Determine the (X, Y) coordinate at the center of the cell enclosing the given text.  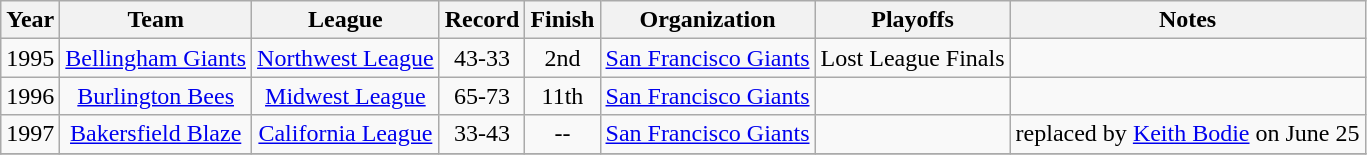
Finish (562, 20)
Playoffs (912, 20)
Bakersfield Blaze (156, 134)
Midwest League (346, 96)
11th (562, 96)
Bellingham Giants (156, 58)
Burlington Bees (156, 96)
Organization (708, 20)
Team (156, 20)
33-43 (482, 134)
65-73 (482, 96)
1995 (30, 58)
Year (30, 20)
Record (482, 20)
California League (346, 134)
2nd (562, 58)
Lost League Finals (912, 58)
43-33 (482, 58)
replaced by Keith Bodie on June 25 (1188, 134)
Northwest League (346, 58)
1996 (30, 96)
Notes (1188, 20)
1997 (30, 134)
-- (562, 134)
League (346, 20)
